Locate the cell with the specified text and output its [X, Y] center coordinate. 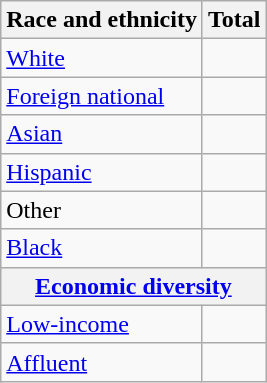
Black [102, 248]
White [102, 58]
Total [234, 20]
Affluent [102, 362]
Low-income [102, 324]
Hispanic [102, 172]
Other [102, 210]
Asian [102, 134]
Economic diversity [134, 286]
Foreign national [102, 96]
Race and ethnicity [102, 20]
